Identify which cell holds the provided text, then report its (X, Y) central coordinate. 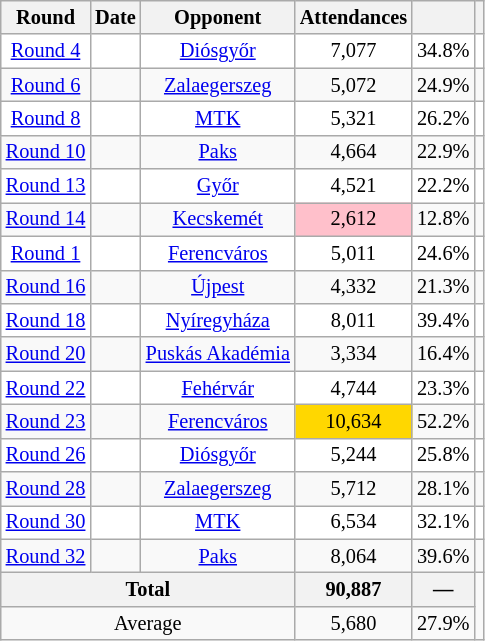
Fehérvár (218, 388)
Round 10 (46, 152)
24.9% (443, 85)
Újpest (218, 287)
5,680 (354, 623)
27.9% (443, 623)
8,064 (354, 556)
2,612 (354, 219)
7,077 (354, 51)
4,664 (354, 152)
23.3% (443, 388)
Round (46, 17)
22.2% (443, 186)
21.3% (443, 287)
Round 26 (46, 455)
Round 30 (46, 522)
5,244 (354, 455)
4,332 (354, 287)
5,712 (354, 489)
Kecskemét (218, 219)
Round 20 (46, 354)
Round 6 (46, 85)
5,072 (354, 85)
Puskás Akadémia (218, 354)
Round 14 (46, 219)
Round 18 (46, 320)
52.2% (443, 421)
90,887 (354, 589)
16.4% (443, 354)
26.2% (443, 118)
Round 1 (46, 253)
34.8% (443, 51)
Round 22 (46, 388)
Round 32 (46, 556)
Round 28 (46, 489)
3,334 (354, 354)
Round 23 (46, 421)
12.8% (443, 219)
32.1% (443, 522)
Round 8 (46, 118)
Attendances (354, 17)
Date (115, 17)
4,521 (354, 186)
5,011 (354, 253)
Round 4 (46, 51)
24.6% (443, 253)
39.6% (443, 556)
10,634 (354, 421)
Round 13 (46, 186)
8,011 (354, 320)
Round 16 (46, 287)
Nyíregyháza (218, 320)
4,744 (354, 388)
39.4% (443, 320)
22.9% (443, 152)
5,321 (354, 118)
6,534 (354, 522)
28.1% (443, 489)
— (443, 589)
25.8% (443, 455)
Total (148, 589)
Győr (218, 186)
Average (148, 623)
Opponent (218, 17)
